Provide the [X, Y] coordinate of the cell's center where the given text is located.  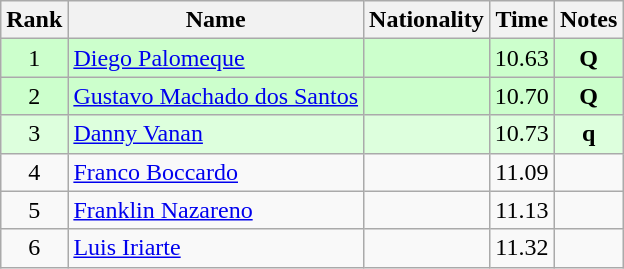
Danny Vanan [216, 134]
11.09 [522, 172]
Diego Palomeque [216, 58]
Name [216, 20]
2 [34, 96]
q [588, 134]
5 [34, 210]
10.70 [522, 96]
Nationality [427, 20]
Luis Iriarte [216, 248]
Rank [34, 20]
Franklin Nazareno [216, 210]
10.73 [522, 134]
Gustavo Machado dos Santos [216, 96]
1 [34, 58]
Time [522, 20]
11.13 [522, 210]
3 [34, 134]
10.63 [522, 58]
Notes [588, 20]
6 [34, 248]
Franco Boccardo [216, 172]
4 [34, 172]
11.32 [522, 248]
